Identify which cell holds the provided text, then report its (x, y) central coordinate. 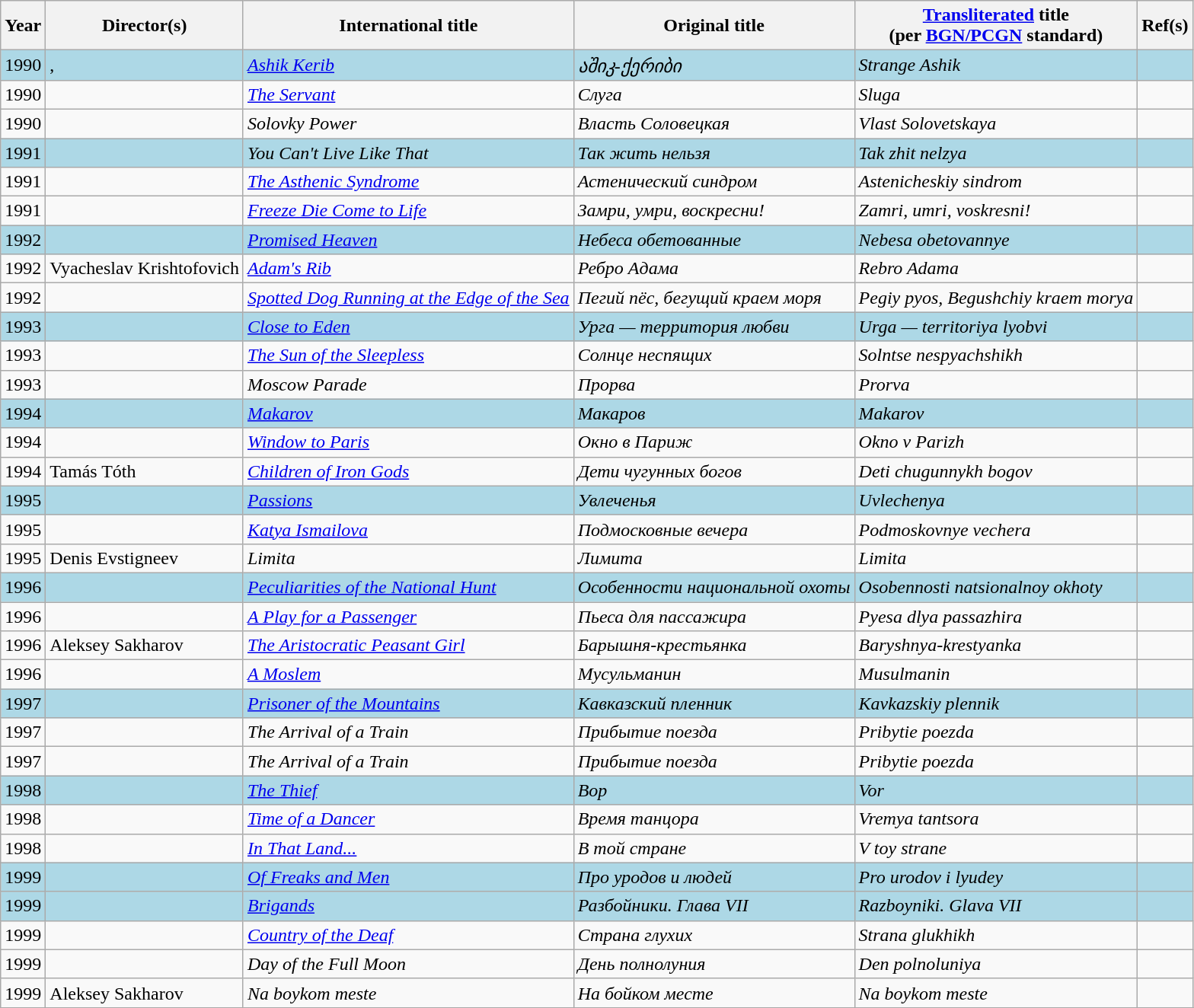
Freeze Die Come to Life (408, 211)
Brigands (408, 906)
Country of the Deaf (408, 935)
Пегий пёс, бегущий краем моря (714, 298)
Transliterated title(per BGN/PCGN standard) (996, 26)
Solovky Power (408, 123)
Strana glukhikh (996, 935)
The Asthenic Syndrome (408, 182)
The Sun of the Sleepless (408, 356)
Страна глухих (714, 935)
The Servant (408, 94)
Okno v Parizh (996, 442)
Подмосковные вечера (714, 529)
Director(s) (145, 26)
Osobennosti natsionalnoy okhoty (996, 587)
Deti chugunnykh bogov (996, 471)
A Play for a Passenger (408, 616)
Urga — territoriya lyobvi (996, 327)
Children of Iron Gods (408, 471)
Слуга (714, 94)
The Thief (408, 790)
Прорва (714, 384)
V toy strane (996, 848)
Original title (714, 26)
Adam's Rib (408, 269)
День полнолуния (714, 964)
Passions (408, 500)
Ref(s) (1165, 26)
Макаров (714, 413)
Peculiarities of the National Hunt (408, 587)
Окно в Париж (714, 442)
Vor (996, 790)
The Aristocratic Peasant Girl (408, 646)
На бойком месте (714, 993)
Close to Eden (408, 327)
Небеса обетованные (714, 240)
Ashik Kerib (408, 65)
Пьеса для пассажира (714, 616)
Лимита (714, 558)
Moscow Parade (408, 384)
Year (23, 26)
Katya Ismailova (408, 529)
Vyacheslav Krishtofovich (145, 269)
Astenicheskiy sindrom (996, 182)
Барышня-крестьянка (714, 646)
Prisoner of the Mountains (408, 703)
Strange Ashik (996, 65)
Window to Paris (408, 442)
Pyesa dlya passazhira (996, 616)
Time of a Dancer (408, 819)
Разбойники. Глава VII (714, 906)
International title (408, 26)
Ребро Адама (714, 269)
Kavkazskiy plennik (996, 703)
Prorva (996, 384)
Zamri, umri, voskresni! (996, 211)
Про уродов и людей (714, 877)
Мусульманин (714, 675)
Day of the Full Moon (408, 964)
Podmoskovnye vechera (996, 529)
Spotted Dog Running at the Edge of the Sea (408, 298)
Особенности национальной охоты (714, 587)
Дети чугунных богов (714, 471)
Vlast Solovetskaya (996, 123)
Sluga (996, 94)
В той стране (714, 848)
Власть Соловецкая (714, 123)
Замри, умри, воскресни! (714, 211)
Tamás Tóth (145, 471)
Rebro Adama (996, 269)
აშიკ-ქერიბი (714, 65)
Musulmanin (996, 675)
Увлеченья (714, 500)
Tak zhit nelzya (996, 153)
Pro urodov i lyudey (996, 877)
Pegiy pyos, Begushchiy kraem morya (996, 298)
Den polnoluniya (996, 964)
Урга — территория любви (714, 327)
Of Freaks and Men (408, 877)
Promised Heaven (408, 240)
Razboyniki. Glava VII (996, 906)
Baryshnya-krestyanka (996, 646)
Вор (714, 790)
A Moslem (408, 675)
Vremya tantsora (996, 819)
Время танцора (714, 819)
Так жить нельзя (714, 153)
Denis Evstigneev (145, 558)
You Can't Live Like That (408, 153)
Nebesa obetovannye (996, 240)
, (145, 65)
Uvlechenya (996, 500)
Solntse nespyachshikh (996, 356)
Астенический синдром (714, 182)
In That Land... (408, 848)
Солнце неспящих (714, 356)
Кавказский пленник (714, 703)
